Scan for the cell matching the given text and deliver its [X, Y] coordinate at center. 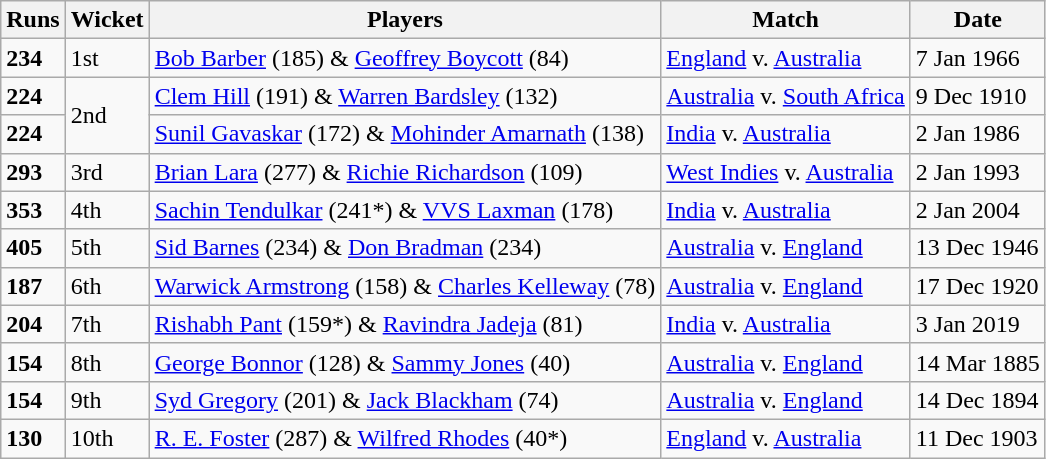
13 Dec 1946 [978, 248]
353 [33, 210]
9th [107, 400]
2nd [107, 115]
Sachin Tendulkar (241*) & VVS Laxman (178) [405, 210]
Match [786, 20]
R. E. Foster (287) & Wilfred Rhodes (40*) [405, 438]
Sunil Gavaskar (172) & Mohinder Amarnath (138) [405, 134]
130 [33, 438]
3 Jan 2019 [978, 324]
2 Jan 2004 [978, 210]
14 Mar 1885 [978, 362]
George Bonnor (128) & Sammy Jones (40) [405, 362]
187 [33, 286]
7 Jan 1966 [978, 58]
Players [405, 20]
8th [107, 362]
Bob Barber (185) & Geoffrey Boycott (84) [405, 58]
Runs [33, 20]
9 Dec 1910 [978, 96]
4th [107, 210]
204 [33, 324]
1st [107, 58]
2 Jan 1986 [978, 134]
Clem Hill (191) & Warren Bardsley (132) [405, 96]
5th [107, 248]
Sid Barnes (234) & Don Bradman (234) [405, 248]
Syd Gregory (201) & Jack Blackham (74) [405, 400]
234 [33, 58]
West Indies v. Australia [786, 172]
3rd [107, 172]
Date [978, 20]
6th [107, 286]
Rishabh Pant (159*) & Ravindra Jadeja (81) [405, 324]
405 [33, 248]
10th [107, 438]
2 Jan 1993 [978, 172]
Australia v. South Africa [786, 96]
Warwick Armstrong (158) & Charles Kelleway (78) [405, 286]
17 Dec 1920 [978, 286]
Wicket [107, 20]
11 Dec 1903 [978, 438]
293 [33, 172]
Brian Lara (277) & Richie Richardson (109) [405, 172]
7th [107, 324]
14 Dec 1894 [978, 400]
